Find where the given text appears and provide that cell's center as [x, y] coordinate. 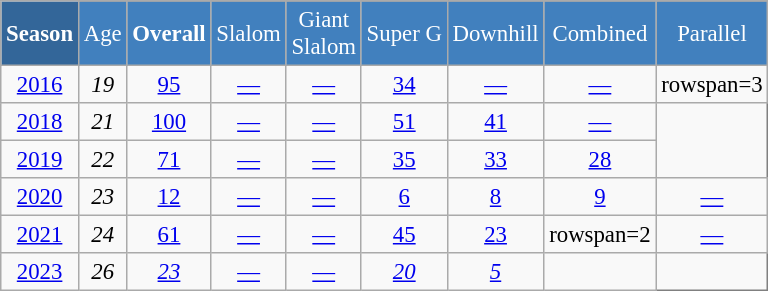
12 [169, 197]
19 [102, 85]
6 [404, 197]
61 [169, 235]
2018 [40, 122]
35 [404, 160]
GiantSlalom [324, 34]
rowspan=2 [600, 235]
22 [102, 160]
95 [169, 85]
45 [404, 235]
2021 [40, 235]
8 [496, 197]
Parallel [712, 34]
2020 [40, 197]
28 [600, 160]
Slalom [248, 34]
33 [496, 160]
Age [102, 34]
24 [102, 235]
34 [404, 85]
Downhill [496, 34]
41 [496, 122]
100 [169, 122]
51 [404, 122]
9 [600, 197]
71 [169, 160]
Season [40, 34]
2016 [40, 85]
21 [102, 122]
2019 [40, 160]
rowspan=3 [712, 85]
Combined [600, 34]
Overall [169, 34]
Super G [404, 34]
